Pinpoint the cell where the given text exists, returning its (X, Y) midpoint coordinate. 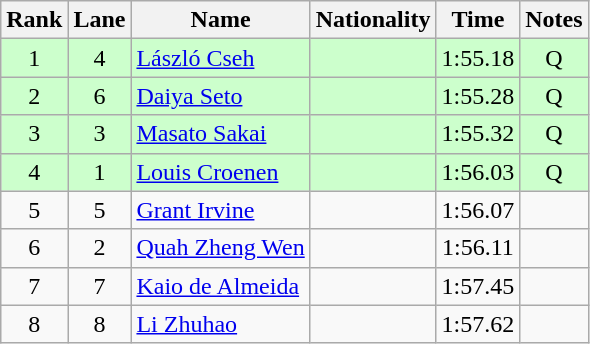
Louis Croenen (220, 172)
1:55.28 (478, 96)
Quah Zheng Wen (220, 248)
Li Zhuhao (220, 324)
Grant Irvine (220, 210)
Masato Sakai (220, 134)
Name (220, 20)
1:56.03 (478, 172)
Lane (100, 20)
1:56.07 (478, 210)
Notes (554, 20)
Nationality (373, 20)
Rank (34, 20)
Time (478, 20)
Daiya Seto (220, 96)
László Cseh (220, 58)
1:55.18 (478, 58)
1:55.32 (478, 134)
1:57.62 (478, 324)
1:56.11 (478, 248)
1:57.45 (478, 286)
Kaio de Almeida (220, 286)
